Extract the [X, Y] coordinate from the center of the cell holding the provided text.  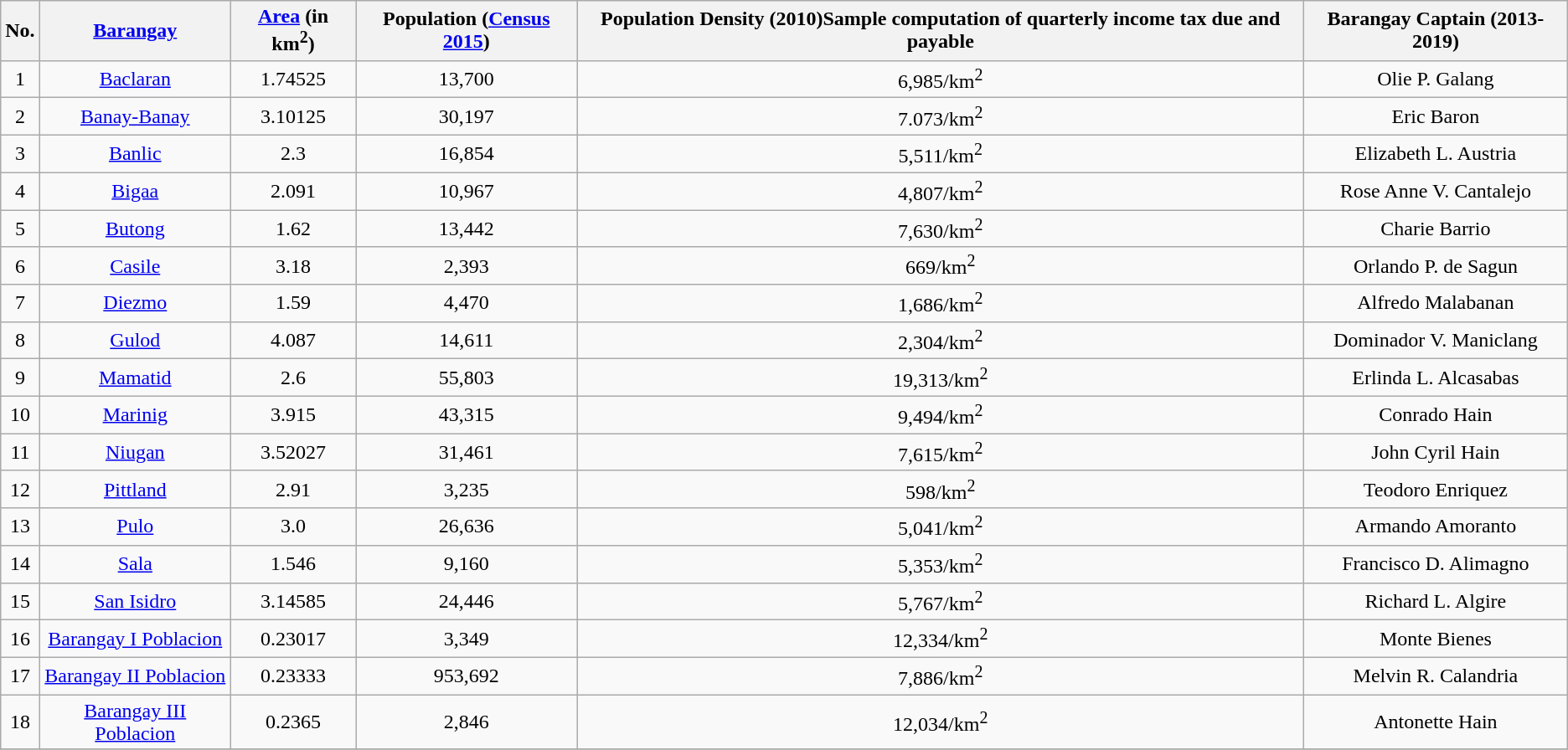
8 [20, 340]
2.91 [293, 489]
Pittland [135, 489]
Eric Baron [1436, 117]
Population (Census 2015) [467, 31]
Barangay Captain (2013-2019) [1436, 31]
15 [20, 601]
Conrado Hain [1436, 415]
Barangay [135, 31]
John Cyril Hain [1436, 452]
16,854 [467, 154]
Armando Amoranto [1436, 527]
Gulod [135, 340]
Olie P. Galang [1436, 79]
Mamatid [135, 378]
Charie Barrio [1436, 229]
4,470 [467, 303]
13,700 [467, 79]
Dominador V. Maniclang [1436, 340]
31,461 [467, 452]
2,846 [467, 722]
2,393 [467, 266]
Orlando P. de Sagun [1436, 266]
Banay-Banay [135, 117]
55,803 [467, 378]
0.23333 [293, 676]
17 [20, 676]
Barangay III Poblacion [135, 722]
No. [20, 31]
Alfredo Malabanan [1436, 303]
2 [20, 117]
953,692 [467, 676]
5,353/km2 [941, 564]
1.62 [293, 229]
Casile [135, 266]
24,446 [467, 601]
10,967 [467, 191]
Barangay I Poblacion [135, 640]
San Isidro [135, 601]
1.74525 [293, 79]
5,511/km2 [941, 154]
14,611 [467, 340]
7,615/km2 [941, 452]
3,349 [467, 640]
7,630/km2 [941, 229]
14 [20, 564]
43,315 [467, 415]
Rose Anne V. Cantalejo [1436, 191]
5,767/km2 [941, 601]
Pulo [135, 527]
1.59 [293, 303]
Diezmo [135, 303]
18 [20, 722]
2.3 [293, 154]
Population Density (2010)Sample computation of quarterly income tax due and payable [941, 31]
13,442 [467, 229]
Richard L. Algire [1436, 601]
Antonette Hain [1436, 722]
7 [20, 303]
Butong [135, 229]
5 [20, 229]
10 [20, 415]
Barangay II Poblacion [135, 676]
12,334/km2 [941, 640]
9,160 [467, 564]
5,041/km2 [941, 527]
Banlic [135, 154]
Baclaran [135, 79]
Bigaa [135, 191]
3.18 [293, 266]
Area (in km2) [293, 31]
1,686/km2 [941, 303]
0.2365 [293, 722]
3,235 [467, 489]
7.073/km2 [941, 117]
Marinig [135, 415]
13 [20, 527]
3.0 [293, 527]
3.10125 [293, 117]
Erlinda L. Alcasabas [1436, 378]
598/km2 [941, 489]
9,494/km2 [941, 415]
2,304/km2 [941, 340]
3 [20, 154]
Niugan [135, 452]
3.14585 [293, 601]
Francisco D. Alimagno [1436, 564]
30,197 [467, 117]
6,985/km2 [941, 79]
2.6 [293, 378]
4 [20, 191]
4.087 [293, 340]
6 [20, 266]
19,313/km2 [941, 378]
3.915 [293, 415]
Melvin R. Calandria [1436, 676]
3.52027 [293, 452]
Sala [135, 564]
Monte Bienes [1436, 640]
12,034/km2 [941, 722]
Teodoro Enriquez [1436, 489]
26,636 [467, 527]
1 [20, 79]
12 [20, 489]
669/km2 [941, 266]
7,886/km2 [941, 676]
4,807/km2 [941, 191]
1.546 [293, 564]
0.23017 [293, 640]
2.091 [293, 191]
11 [20, 452]
Elizabeth L. Austria [1436, 154]
16 [20, 640]
9 [20, 378]
